Capture the cell that displays the provided text and extract its [X, Y] central coordinate. 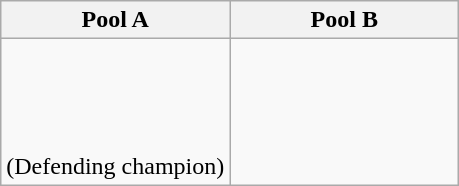
Pool B [344, 20]
Pool A [116, 20]
(Defending champion) [116, 112]
